Find where the given text appears and provide that cell's center as (x, y) coordinate. 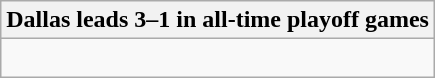
Dallas leads 3–1 in all-time playoff games (218, 20)
